Determine the (X, Y) coordinate at the center of the cell enclosing the given text.  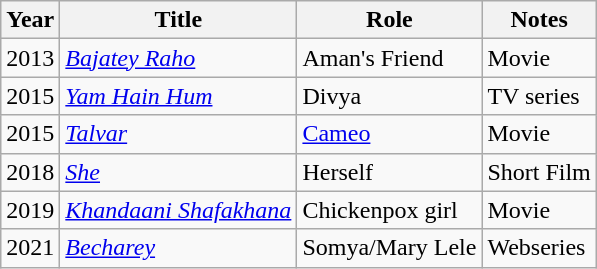
Webseries (539, 248)
2018 (30, 172)
Divya (390, 96)
Bajatey Raho (178, 58)
Khandaani Shafakhana (178, 210)
Chickenpox girl (390, 210)
Notes (539, 20)
Talvar (178, 134)
2021 (30, 248)
She (178, 172)
Year (30, 20)
Somya/Mary Lele (390, 248)
Yam Hain Hum (178, 96)
Becharey (178, 248)
TV series (539, 96)
2013 (30, 58)
2019 (30, 210)
Short Film (539, 172)
Herself (390, 172)
Title (178, 20)
Cameo (390, 134)
Role (390, 20)
Aman's Friend (390, 58)
